Return [X, Y] of the center of cell containing provided text 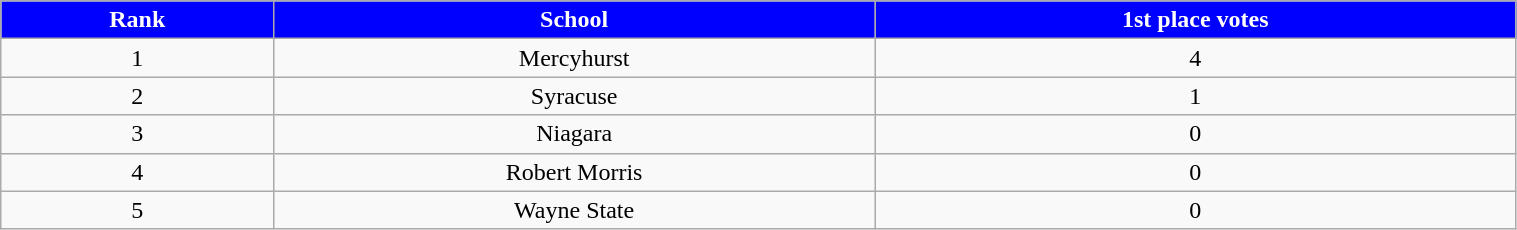
3 [138, 134]
Robert Morris [574, 172]
Syracuse [574, 96]
Mercyhurst [574, 58]
1st place votes [1196, 20]
Niagara [574, 134]
Wayne State [574, 210]
2 [138, 96]
School [574, 20]
Rank [138, 20]
5 [138, 210]
